Search for the cell housing the specified text and yield its (x, y) center coordinate. 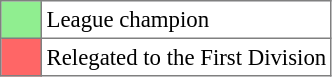
League champion (186, 20)
Relegated to the First Division (186, 57)
